From the cell containing the given text, extract its center point as [X, Y] coordinate. 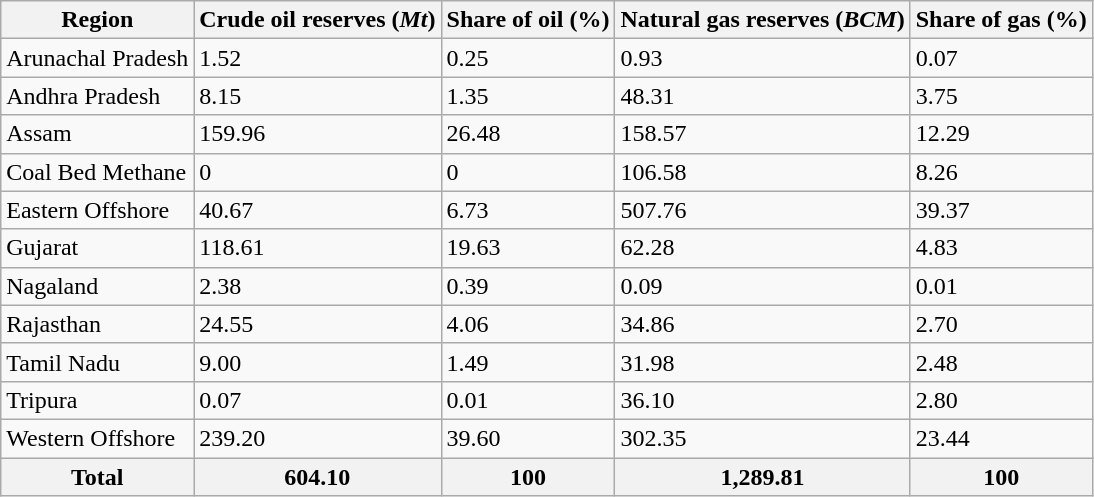
0.09 [762, 286]
48.31 [762, 96]
Rajasthan [98, 324]
Coal Bed Methane [98, 172]
1.52 [318, 58]
62.28 [762, 248]
106.58 [762, 172]
Crude oil reserves (Mt) [318, 20]
1.49 [528, 362]
Nagaland [98, 286]
3.75 [1001, 96]
Share of oil (%) [528, 20]
24.55 [318, 324]
23.44 [1001, 438]
12.29 [1001, 134]
34.86 [762, 324]
Assam [98, 134]
4.83 [1001, 248]
19.63 [528, 248]
26.48 [528, 134]
0.25 [528, 58]
Total [98, 477]
Region [98, 20]
6.73 [528, 210]
Arunachal Pradesh [98, 58]
39.60 [528, 438]
2.80 [1001, 400]
36.10 [762, 400]
0.93 [762, 58]
302.35 [762, 438]
118.61 [318, 248]
0.39 [528, 286]
8.15 [318, 96]
40.67 [318, 210]
159.96 [318, 134]
2.48 [1001, 362]
158.57 [762, 134]
507.76 [762, 210]
2.70 [1001, 324]
31.98 [762, 362]
4.06 [528, 324]
Andhra Pradesh [98, 96]
Tamil Nadu [98, 362]
Share of gas (%) [1001, 20]
Gujarat [98, 248]
1,289.81 [762, 477]
8.26 [1001, 172]
Natural gas reserves (BCM) [762, 20]
9.00 [318, 362]
Tripura [98, 400]
2.38 [318, 286]
Western Offshore [98, 438]
39.37 [1001, 210]
1.35 [528, 96]
Eastern Offshore [98, 210]
604.10 [318, 477]
239.20 [318, 438]
